Return the (x, y) coordinate for the center point of the cell that contains the specified text.  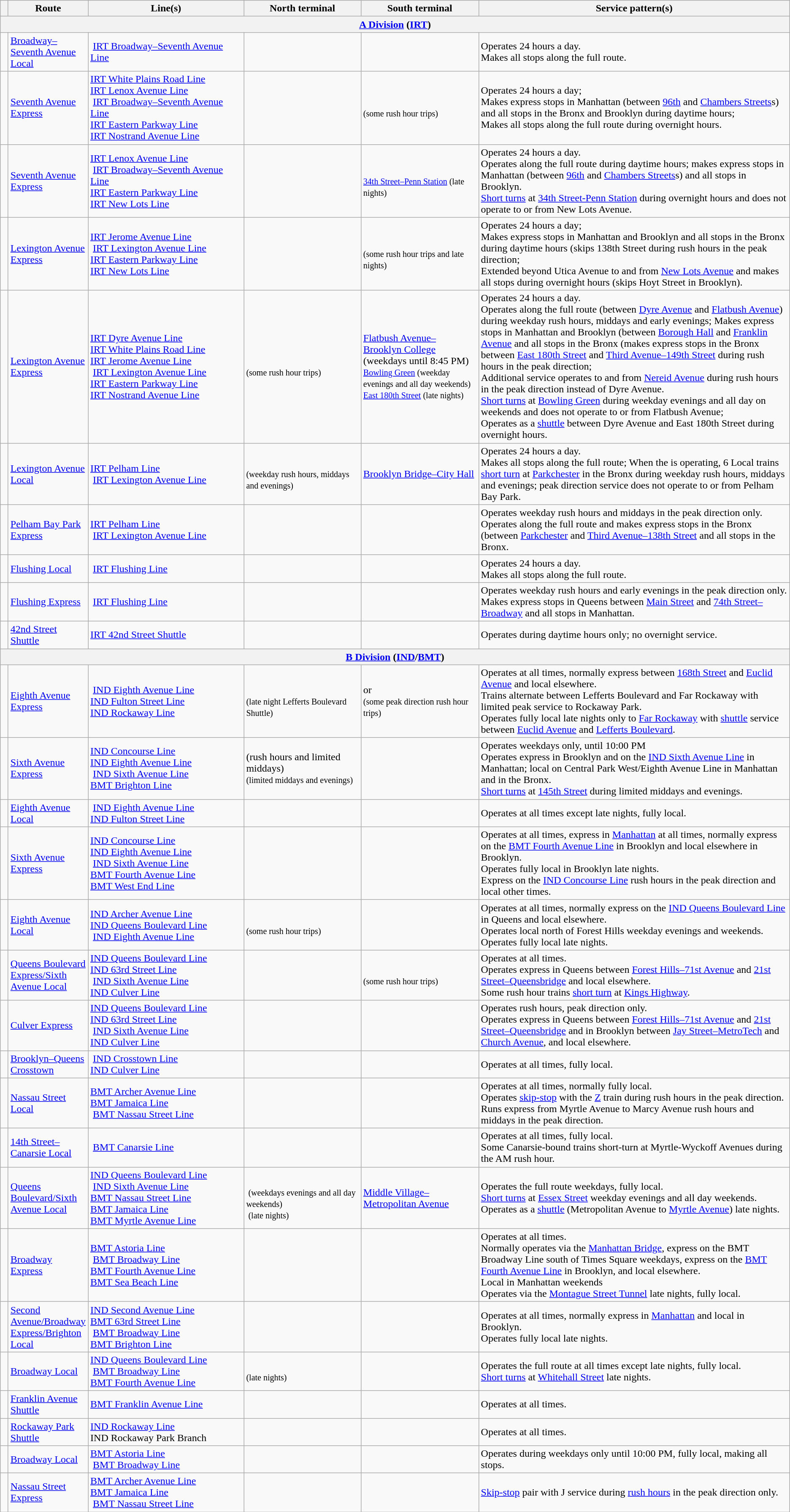
BMT Astoria Line BMT Broadway Line (166, 1460)
BMT Franklin Avenue Line (166, 1404)
IND Concourse LineIND Eighth Avenue Line IND Sixth Avenue LineBMT Fourth Avenue LineBMT West End Line (166, 863)
Flatbush Avenue–Brooklyn College (weekdays until 8:45 PM)Bowling Green (weekday evenings and all day weekends)East 180th Street (late nights) (419, 367)
IND Eighth Avenue LineIND Fulton Street LineIND Rockaway Line (166, 701)
Operates the full route at all times except late nights, fully local.Short turns at Whitehall Street late nights. (634, 1371)
Operates at all times except late nights, fully local. (634, 813)
(weekdays evenings and all day weekends) (late nights) (302, 1198)
IND Eighth Avenue LineIND Fulton Street Line (166, 813)
42nd Street Shuttle (48, 634)
IND Queens Boulevard Line BMT Broadway LineBMT Fourth Avenue Line (166, 1371)
Operates at all times, fully local. (634, 1064)
A Division (IRT) (395, 24)
Nassau Street Local (48, 1103)
BMT Canarsie Line (166, 1147)
Nassau Street Express (48, 1493)
Eighth Avenue Express (48, 701)
IND Queens Boulevard Line IND Sixth Avenue LineBMT Nassau Street LineBMT Jamaica LineBMT Myrtle Avenue Line (166, 1198)
IRT White Plains Road LineIRT Lenox Avenue Line IRT Broadway–Seventh Avenue LineIRT Eastern Parkway LineIRT Nostrand Avenue Line (166, 108)
Middle Village–Metropolitan Avenue (419, 1198)
Lexington Avenue Local (48, 474)
IRT Broadway–Seventh Avenue Line (166, 52)
Operates at all times, normally express in Manhattan and local in Brooklyn.Operates fully local late nights. (634, 1326)
Route (48, 8)
Broadway Express (48, 1265)
South terminal (419, 8)
Brooklyn–Queens Crosstown (48, 1064)
(weekday rush hours, middays and evenings) (302, 474)
IND Second Avenue LineBMT 63rd Street Line BMT Broadway LineBMT Brighton Line (166, 1326)
BMT Astoria Line BMT Broadway LineBMT Fourth Avenue LineBMT Sea Beach Line (166, 1265)
Brooklyn Bridge–City Hall (419, 474)
Rockaway Park Shuttle (48, 1432)
(late nights) (302, 1371)
Broadway–Seventh Avenue Local (48, 52)
Skip-stop pair with J service during rush hours in the peak direction only. (634, 1493)
IRT 42nd Street Shuttle (166, 634)
IND Archer Avenue LineIND Queens Boulevard Line IND Eighth Avenue Line (166, 925)
(late night Lefferts Boulevard Shuttle) (302, 701)
IND Rockaway Line IND Rockaway Park Branch (166, 1432)
(rush hours and limited middays) (limited middays and evenings) (302, 769)
Line(s) (166, 8)
IRT Lenox Avenue Line IRT Broadway–Seventh Avenue LineIRT Eastern Parkway LineIRT New Lots Line (166, 181)
Flushing Express (48, 602)
Service pattern(s) (634, 8)
Queens Boulevard/Sixth Avenue Local (48, 1198)
14th Street–Canarsie Local (48, 1147)
Operates at all times, fully local.Some Canarsie-bound trains short-turn at Myrtle-Wyckoff Avenues during the AM rush hour. (634, 1147)
Flushing Local (48, 569)
Culver Express (48, 1025)
Queens Boulevard Express/Sixth Avenue Local (48, 975)
Operates during daytime hours only; no overnight service. (634, 634)
North terminal (302, 8)
B Division (IND/BMT) (395, 657)
34th Street–Penn Station (late nights) (419, 181)
IND Crosstown LineIND Culver Line (166, 1064)
IRT Jerome Avenue Line IRT Lexington Avenue LineIRT Eastern Parkway LineIRT New Lots Line (166, 254)
IND Concourse LineIND Eighth Avenue Line IND Sixth Avenue LineBMT Brighton Line (166, 769)
Second Avenue/Broadway Express/Brighton Local (48, 1326)
Pelham Bay Park Express (48, 530)
(some rush hour trips and late nights) (419, 254)
or (some peak direction rush hour trips) (419, 701)
Operates during weekdays only until 10:00 PM, fully local, making all stops. (634, 1460)
IRT Dyre Avenue LineIRT White Plains Road LineIRT Jerome Avenue Line IRT Lexington Avenue LineIRT Eastern Parkway LineIRT Nostrand Avenue Line (166, 367)
Franklin Avenue Shuttle (48, 1404)
